Locate the cell with the specified text and output its [X, Y] center coordinate. 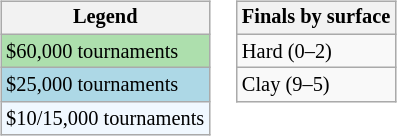
$25,000 tournaments [105, 85]
$10/15,000 tournaments [105, 119]
Clay (9–5) [316, 85]
Legend [105, 18]
Finals by surface [316, 18]
Hard (0–2) [316, 51]
$60,000 tournaments [105, 51]
